Determine the [X, Y] coordinate at the center of the cell enclosing the given text.  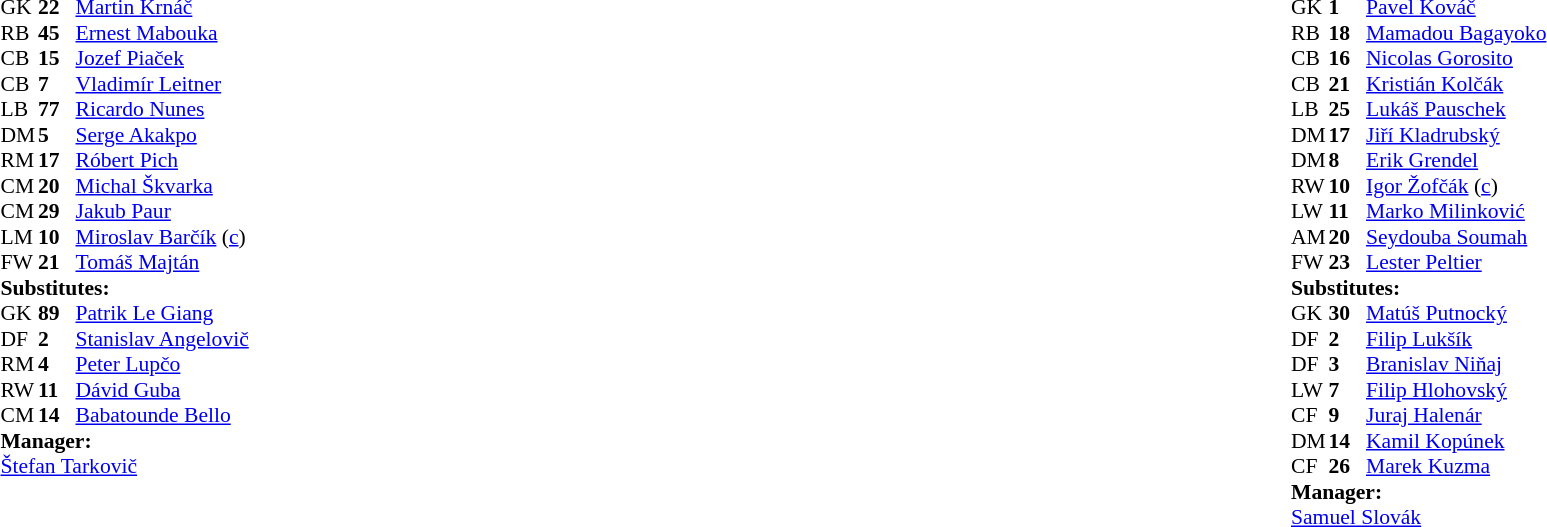
Kristián Kolčák [1456, 84]
Babatounde Bello [162, 415]
18 [1348, 33]
Igor Žofčák (c) [1456, 186]
Ricardo Nunes [162, 109]
Michal Škvarka [162, 186]
15 [57, 59]
Patrik Le Giang [162, 313]
Marek Kuzma [1456, 467]
Štefan Tarkovič [124, 467]
Filip Hlohovský [1456, 390]
77 [57, 109]
23 [1348, 263]
Róbert Pich [162, 161]
LM [19, 237]
Mamadou Bagayoko [1456, 33]
Marko Milinković [1456, 211]
29 [57, 211]
Lester Peltier [1456, 263]
Dávid Guba [162, 390]
Branislav Niňaj [1456, 365]
4 [57, 365]
9 [1348, 415]
Jozef Piaček [162, 59]
89 [57, 313]
45 [57, 33]
Miroslav Barčík (c) [162, 237]
Stanislav Angelovič [162, 339]
16 [1348, 59]
3 [1348, 365]
AM [1310, 237]
5 [57, 135]
Juraj Halenár [1456, 415]
30 [1348, 313]
8 [1348, 161]
Serge Akakpo [162, 135]
Kamil Kopúnek [1456, 441]
26 [1348, 467]
Erik Grendel [1456, 161]
Ernest Mabouka [162, 33]
Jakub Paur [162, 211]
Seydouba Soumah [1456, 237]
Tomáš Majtán [162, 263]
Vladimír Leitner [162, 84]
Jiří Kladrubský [1456, 135]
Matúš Putnocký [1456, 313]
25 [1348, 109]
Peter Lupčo [162, 365]
Nicolas Gorosito [1456, 59]
Lukáš Pauschek [1456, 109]
Filip Lukšík [1456, 339]
